Extract the [X, Y] coordinate from the center of the cell holding the provided text.  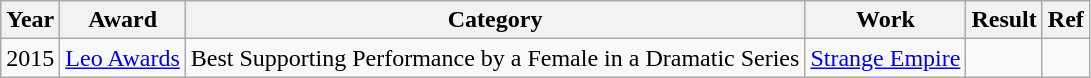
Award [123, 20]
Year [30, 20]
Result [1004, 20]
Leo Awards [123, 58]
Best Supporting Performance by a Female in a Dramatic Series [495, 58]
2015 [30, 58]
Strange Empire [886, 58]
Work [886, 20]
Category [495, 20]
Ref [1066, 20]
